Detect which cell encompasses the target text, then output its (x, y) center coordinate. 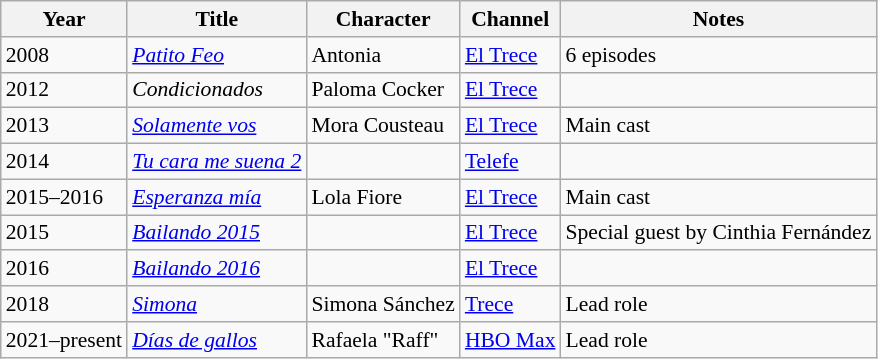
2016 (64, 269)
Character (382, 19)
2012 (64, 90)
2021–present (64, 340)
2013 (64, 126)
Días de gallos (216, 340)
Bailando 2015 (216, 233)
Simona (216, 304)
Trece (510, 304)
Paloma Cocker (382, 90)
2015 (64, 233)
Tu cara me suena 2 (216, 162)
Title (216, 19)
Simona Sánchez (382, 304)
Rafaela "Raff" (382, 340)
Channel (510, 19)
2015–2016 (64, 197)
Telefe (510, 162)
Bailando 2016 (216, 269)
Lola Fiore (382, 197)
Notes (718, 19)
Solamente vos (216, 126)
Mora Cousteau (382, 126)
HBO Max (510, 340)
2008 (64, 55)
2014 (64, 162)
Esperanza mía (216, 197)
6 episodes (718, 55)
Special guest by Cinthia Fernández (718, 233)
Condicionados (216, 90)
2018 (64, 304)
Year (64, 19)
Patito Feo (216, 55)
Antonia (382, 55)
